Scan for the cell matching the given text and deliver its (X, Y) coordinate at center. 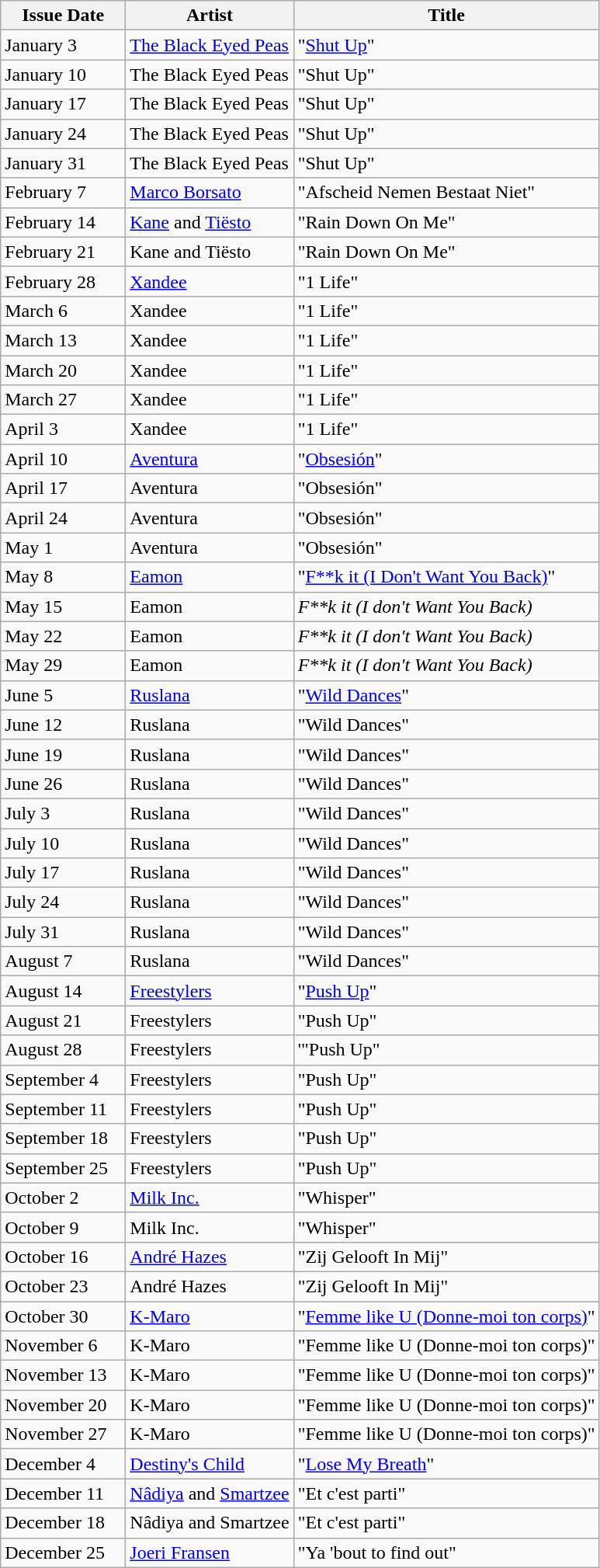
February 14 (64, 222)
December 18 (64, 1523)
October 9 (64, 1227)
December 11 (64, 1493)
December 4 (64, 1464)
July 10 (64, 843)
Marco Borsato (210, 193)
October 30 (64, 1316)
June 19 (64, 754)
'"Push Up" (446, 1050)
July 3 (64, 813)
March 27 (64, 400)
May 22 (64, 636)
May 15 (64, 607)
March 20 (64, 370)
"Ya 'bout to find out" (446, 1552)
May 29 (64, 666)
September 18 (64, 1139)
August 14 (64, 991)
Destiny's Child (210, 1464)
July 31 (64, 932)
September 25 (64, 1168)
August 21 (64, 1020)
August 7 (64, 961)
February 21 (64, 252)
January 3 (64, 45)
January 31 (64, 163)
May 1 (64, 548)
April 17 (64, 488)
November 13 (64, 1375)
October 16 (64, 1257)
November 27 (64, 1434)
April 3 (64, 429)
October 23 (64, 1286)
"F**k it (I Don't Want You Back)" (446, 577)
October 2 (64, 1198)
May 8 (64, 577)
June 12 (64, 725)
January 24 (64, 134)
Artist (210, 16)
April 10 (64, 459)
August 28 (64, 1050)
September 4 (64, 1080)
January 10 (64, 75)
November 6 (64, 1346)
September 11 (64, 1109)
Title (446, 16)
February 28 (64, 281)
Issue Date (64, 16)
December 25 (64, 1552)
June 26 (64, 784)
November 20 (64, 1405)
April 24 (64, 518)
Joeri Fransen (210, 1552)
February 7 (64, 193)
"Afscheid Nemen Bestaat Niet" (446, 193)
July 24 (64, 902)
March 13 (64, 340)
"Lose My Breath" (446, 1464)
June 5 (64, 695)
July 17 (64, 873)
March 6 (64, 311)
January 17 (64, 104)
